Extract the [x, y] coordinate from the center of the cell holding the provided text.  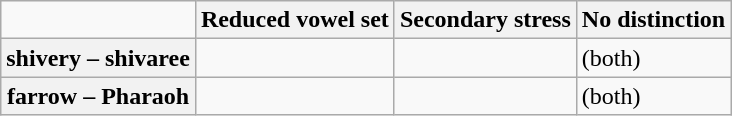
Secondary stress [485, 20]
shivery – shivaree [98, 58]
Reduced vowel set [294, 20]
No distinction [653, 20]
farrow – Pharaoh [98, 96]
